Return the [x, y] coordinate for the center point of the cell that contains the specified text.  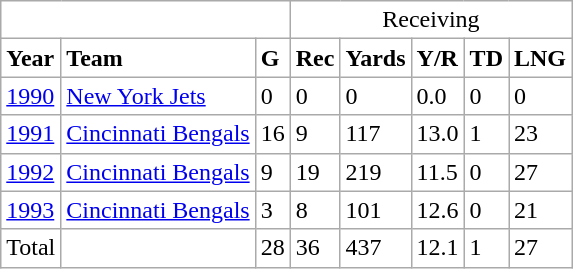
36 [315, 248]
437 [376, 248]
21 [540, 210]
0.0 [438, 96]
Yards [376, 58]
Receiving [430, 20]
1992 [31, 172]
Y/R [438, 58]
G [272, 58]
1990 [31, 96]
New York Jets [158, 96]
Total [31, 248]
19 [315, 172]
Rec [315, 58]
Year [31, 58]
101 [376, 210]
117 [376, 134]
16 [272, 134]
12.1 [438, 248]
219 [376, 172]
3 [272, 210]
11.5 [438, 172]
LNG [540, 58]
TD [486, 58]
8 [315, 210]
Team [158, 58]
1993 [31, 210]
23 [540, 134]
1991 [31, 134]
28 [272, 248]
13.0 [438, 134]
12.6 [438, 210]
